Return the (x, y) coordinate for the center point of the cell that contains the specified text.  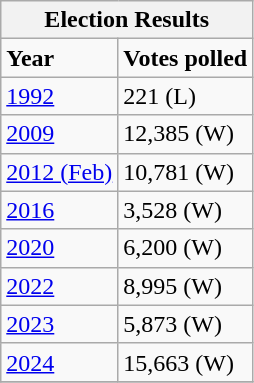
2023 (60, 324)
Year (60, 58)
2020 (60, 248)
3,528 (W) (186, 210)
8,995 (W) (186, 286)
6,200 (W) (186, 248)
2022 (60, 286)
2016 (60, 210)
2009 (60, 134)
10,781 (W) (186, 172)
1992 (60, 96)
5,873 (W) (186, 324)
12,385 (W) (186, 134)
Votes polled (186, 58)
221 (L) (186, 96)
2012 (Feb) (60, 172)
15,663 (W) (186, 362)
2024 (60, 362)
Election Results (127, 20)
